Provide the (X, Y) coordinate of the cell's center where the given text is located.  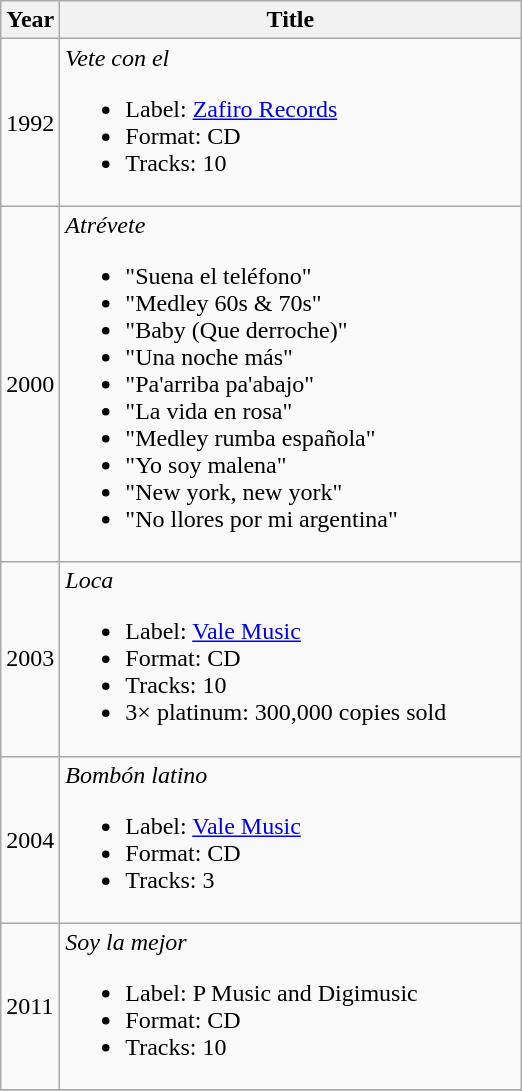
Bombón latinoLabel: Vale MusicFormat: CDTracks: 3 (290, 840)
2011 (30, 1006)
Soy la mejorLabel: P Music and DigimusicFormat: CDTracks: 10 (290, 1006)
LocaLabel: Vale MusicFormat: CDTracks: 103× platinum: 300,000 copies sold (290, 659)
2003 (30, 659)
2000 (30, 384)
2004 (30, 840)
Vete con elLabel: Zafiro RecordsFormat: CDTracks: 10 (290, 122)
1992 (30, 122)
Title (290, 20)
Year (30, 20)
